Capture the cell that displays the provided text and extract its (x, y) central coordinate. 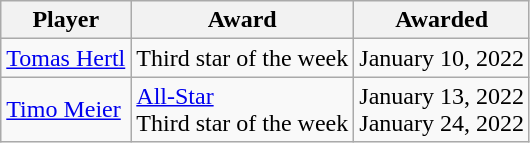
January 13, 2022January 24, 2022 (442, 110)
January 10, 2022 (442, 58)
All-StarThird star of the week (242, 110)
Player (66, 20)
Tomas Hertl (66, 58)
Timo Meier (66, 110)
Award (242, 20)
Third star of the week (242, 58)
Awarded (442, 20)
